From the cell containing the given text, extract its center point as [x, y] coordinate. 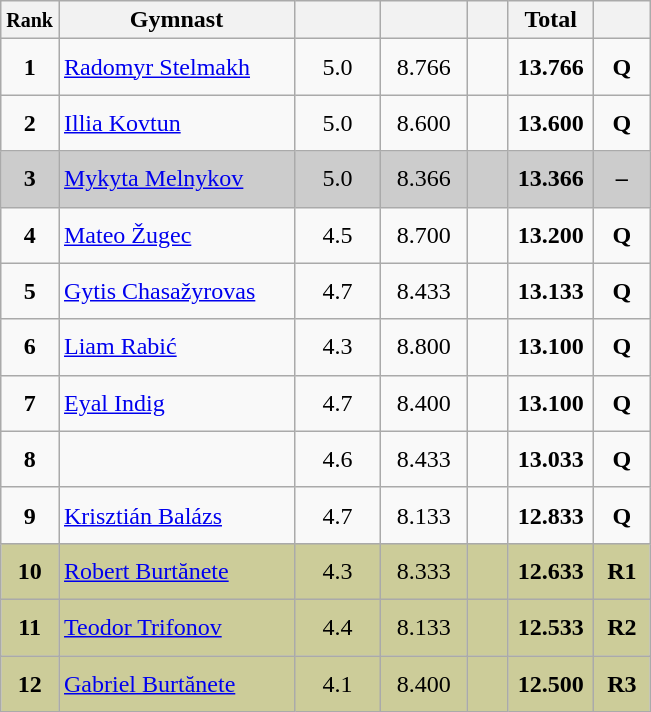
4 [30, 235]
Mateo Žugec [176, 235]
10 [30, 571]
4.1 [338, 684]
Teodor Trifonov [176, 627]
12.533 [551, 627]
Mykyta Melnykov [176, 179]
8.366 [424, 179]
13.133 [551, 291]
8.800 [424, 347]
8 [30, 459]
12.500 [551, 684]
Radomyr Stelmakh [176, 67]
Gabriel Burtănete [176, 684]
Total [551, 20]
7 [30, 403]
13.766 [551, 67]
4.5 [338, 235]
12 [30, 684]
8.700 [424, 235]
13.366 [551, 179]
13.033 [551, 459]
2 [30, 123]
13.600 [551, 123]
R3 [622, 684]
4.4 [338, 627]
9 [30, 515]
1 [30, 67]
12.633 [551, 571]
8.600 [424, 123]
6 [30, 347]
Rank [30, 20]
Robert Burtănete [176, 571]
3 [30, 179]
Liam Rabić [176, 347]
8.766 [424, 67]
Gytis Chasažyrovas [176, 291]
8.333 [424, 571]
12.833 [551, 515]
R2 [622, 627]
R1 [622, 571]
Gymnast [176, 20]
13.200 [551, 235]
Eyal Indig [176, 403]
Illia Kovtun [176, 123]
4.6 [338, 459]
Krisztián Balázs [176, 515]
11 [30, 627]
5 [30, 291]
– [622, 179]
